Capture the cell that displays the provided text and extract its (X, Y) central coordinate. 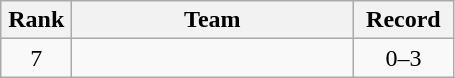
Team (212, 20)
7 (36, 58)
Rank (36, 20)
0–3 (404, 58)
Record (404, 20)
